Output the (X, Y) coordinate of the center of the cell containing the given text.  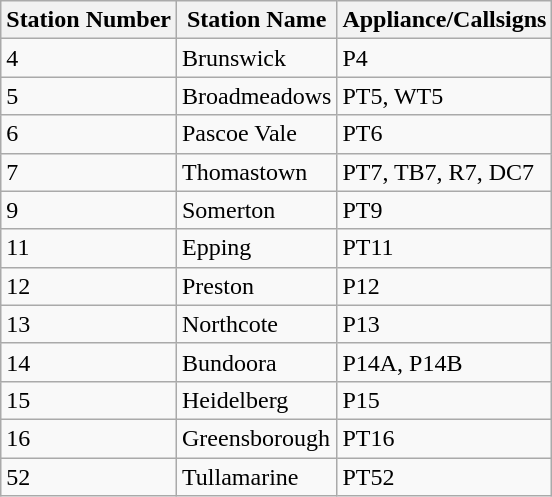
13 (89, 324)
PT16 (444, 438)
Bundoora (256, 362)
P12 (444, 286)
Epping (256, 248)
Tullamarine (256, 477)
Northcote (256, 324)
Greensborough (256, 438)
Station Number (89, 20)
7 (89, 172)
PT7, TB7, R7, DC7 (444, 172)
6 (89, 134)
Somerton (256, 210)
Thomastown (256, 172)
5 (89, 96)
P15 (444, 400)
PT52 (444, 477)
11 (89, 248)
P4 (444, 58)
Preston (256, 286)
PT9 (444, 210)
4 (89, 58)
PT6 (444, 134)
Pascoe Vale (256, 134)
Heidelberg (256, 400)
Station Name (256, 20)
P14A, P14B (444, 362)
12 (89, 286)
PT5, WT5 (444, 96)
PT11 (444, 248)
52 (89, 477)
Brunswick (256, 58)
9 (89, 210)
16 (89, 438)
Broadmeadows (256, 96)
Appliance/Callsigns (444, 20)
P13 (444, 324)
15 (89, 400)
14 (89, 362)
